Return [x, y] of the center of cell containing provided text 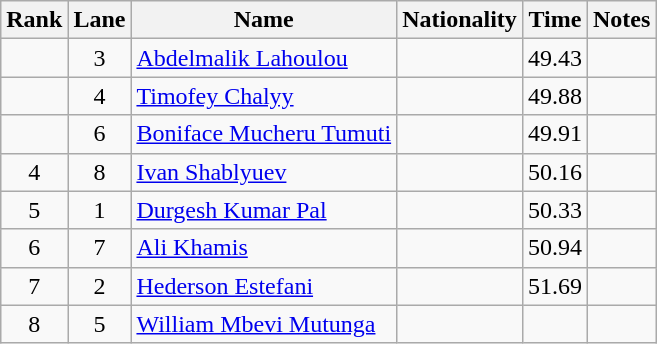
51.69 [554, 286]
Lane [100, 20]
Time [554, 20]
3 [100, 58]
50.94 [554, 248]
Durgesh Kumar Pal [264, 210]
Name [264, 20]
Abdelmalik Lahoulou [264, 58]
Ali Khamis [264, 248]
50.16 [554, 172]
1 [100, 210]
Rank [34, 20]
49.88 [554, 96]
William Mbevi Mutunga [264, 324]
Nationality [460, 20]
Ivan Shablyuev [264, 172]
49.91 [554, 134]
Hederson Estefani [264, 286]
2 [100, 286]
Timofey Chalyy [264, 96]
49.43 [554, 58]
Notes [621, 20]
Boniface Mucheru Tumuti [264, 134]
50.33 [554, 210]
